Determine the [x, y] coordinate at the center of the cell enclosing the given text.  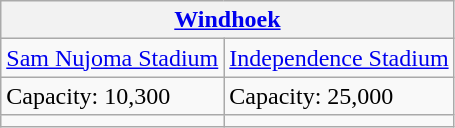
Windhoek [228, 20]
Capacity: 10,300 [112, 96]
Independence Stadium [339, 58]
Sam Nujoma Stadium [112, 58]
Capacity: 25,000 [339, 96]
